For the text-containing cell, return its midpoint in [X, Y] coordinate format. 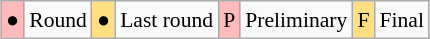
P [229, 20]
Round [58, 20]
Preliminary [296, 20]
Final [402, 20]
Last round [166, 20]
F [363, 20]
